Output the (X, Y) coordinate of the center of the cell containing the given text.  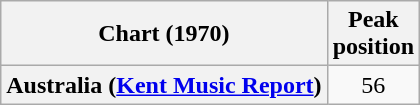
Chart (1970) (164, 34)
Peakposition (373, 34)
56 (373, 85)
Australia (Kent Music Report) (164, 85)
